Scan for the cell matching the given text and deliver its [X, Y] coordinate at center. 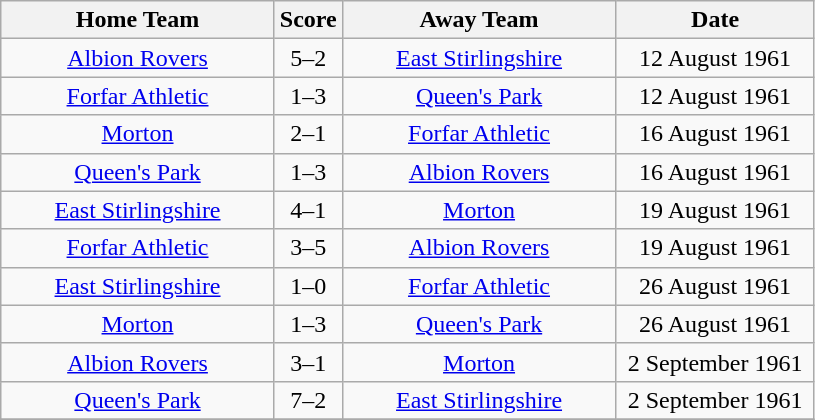
3–1 [308, 362]
2–1 [308, 134]
3–5 [308, 248]
1–0 [308, 286]
5–2 [308, 58]
4–1 [308, 210]
Home Team [138, 20]
7–2 [308, 400]
Score [308, 20]
Away Team [479, 20]
Date [716, 20]
